Locate the cell with the specified text and output its (X, Y) center coordinate. 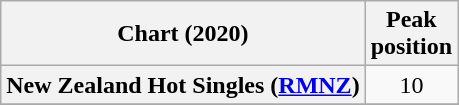
Peakposition (411, 34)
Chart (2020) (183, 34)
10 (411, 85)
New Zealand Hot Singles (RMNZ) (183, 85)
